Pinpoint the cell where the given text exists, returning its (X, Y) midpoint coordinate. 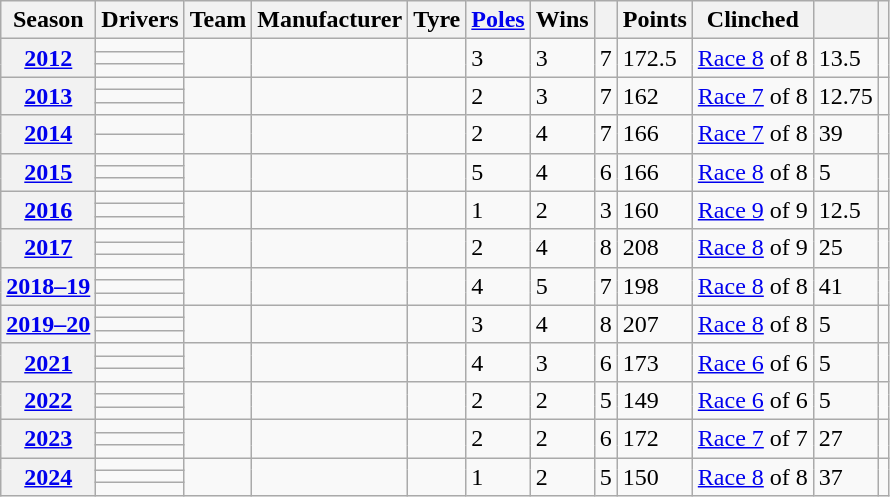
25 (846, 248)
Season (48, 20)
2016 (48, 210)
2019–20 (48, 324)
172.5 (654, 58)
173 (654, 362)
Points (654, 20)
2023 (48, 438)
Poles (498, 20)
Tyre (437, 20)
2022 (48, 400)
2014 (48, 134)
39 (846, 134)
27 (846, 438)
2024 (48, 477)
Drivers (140, 20)
Team (218, 20)
Wins (562, 20)
198 (654, 286)
Race 8 of 9 (752, 248)
13.5 (846, 58)
2018–19 (48, 286)
Race 7 of 7 (752, 438)
41 (846, 286)
207 (654, 324)
208 (654, 248)
149 (654, 400)
160 (654, 210)
150 (654, 477)
Manufacturer (330, 20)
12.75 (846, 96)
2021 (48, 362)
Clinched (752, 20)
2017 (48, 248)
172 (654, 438)
Race 9 of 9 (752, 210)
2015 (48, 172)
12.5 (846, 210)
2012 (48, 58)
2013 (48, 96)
37 (846, 477)
162 (654, 96)
